Output the (x, y) coordinate of the center of the cell containing the given text.  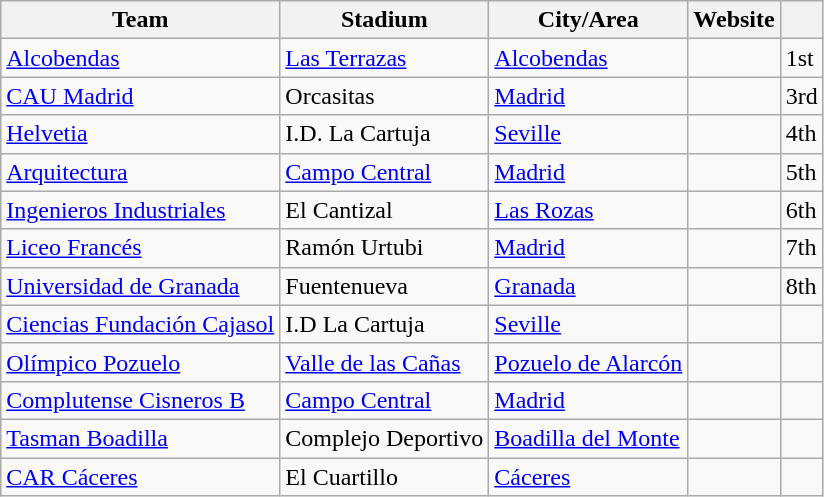
CAR Cáceres (140, 477)
Orcasitas (384, 96)
Complejo Deportivo (384, 438)
4th (802, 134)
8th (802, 286)
3rd (802, 96)
El Cantizal (384, 210)
Arquitectura (140, 172)
Stadium (384, 20)
Olímpico Pozuelo (140, 362)
I.D. La Cartuja (384, 134)
City/Area (588, 20)
Granada (588, 286)
Website (734, 20)
I.D La Cartuja (384, 324)
6th (802, 210)
Las Rozas (588, 210)
Las Terrazas (384, 58)
Ingenieros Industriales (140, 210)
CAU Madrid (140, 96)
Universidad de Granada (140, 286)
El Cuartillo (384, 477)
Cáceres (588, 477)
Liceo Francés (140, 248)
5th (802, 172)
Pozuelo de Alarcón (588, 362)
Helvetia (140, 134)
Valle de las Cañas (384, 362)
Ramón Urtubi (384, 248)
Complutense Cisneros B (140, 400)
1st (802, 58)
Ciencias Fundación Cajasol (140, 324)
Tasman Boadilla (140, 438)
Boadilla del Monte (588, 438)
Team (140, 20)
Fuentenueva (384, 286)
7th (802, 248)
